Provide the (x, y) coordinate of the cell's center where the given text is located.  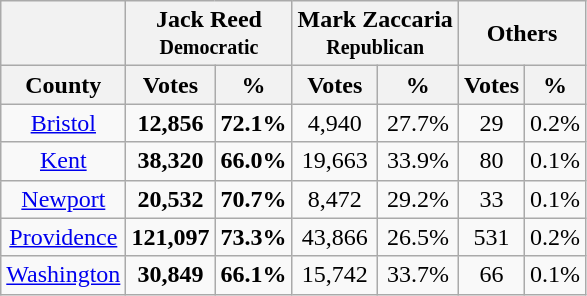
43,866 (334, 237)
33.7% (418, 275)
121,097 (170, 237)
29 (491, 123)
66.1% (254, 275)
15,742 (334, 275)
80 (491, 161)
Newport (64, 199)
Kent (64, 161)
4,940 (334, 123)
Mark ZaccariaRepublican (375, 34)
33 (491, 199)
66.0% (254, 161)
Bristol (64, 123)
Washington (64, 275)
Others (522, 34)
26.5% (418, 237)
20,532 (170, 199)
19,663 (334, 161)
30,849 (170, 275)
70.7% (254, 199)
33.9% (418, 161)
County (64, 85)
38,320 (170, 161)
72.1% (254, 123)
73.3% (254, 237)
29.2% (418, 199)
27.7% (418, 123)
Providence (64, 237)
8,472 (334, 199)
Jack ReedDemocratic (209, 34)
531 (491, 237)
12,856 (170, 123)
66 (491, 275)
